Pinpoint the cell where the given text exists, returning its [x, y] midpoint coordinate. 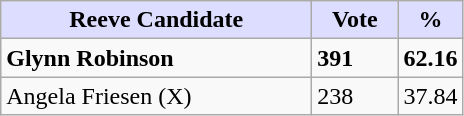
% [430, 20]
62.16 [430, 58]
391 [355, 58]
Glynn Robinson [156, 58]
Vote [355, 20]
37.84 [430, 96]
Reeve Candidate [156, 20]
Angela Friesen (X) [156, 96]
238 [355, 96]
